Detect which cell encompasses the target text, then output its (X, Y) center coordinate. 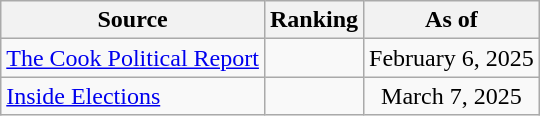
February 6, 2025 (452, 58)
Inside Elections (133, 96)
Source (133, 20)
The Cook Political Report (133, 58)
March 7, 2025 (452, 96)
As of (452, 20)
Ranking (314, 20)
